From the cell containing the given text, extract its center point as [X, Y] coordinate. 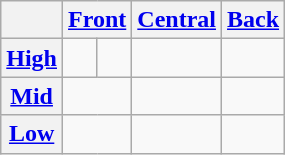
Central [177, 20]
Mid [32, 96]
Low [32, 134]
Front [98, 20]
High [32, 58]
Back [254, 20]
